Locate the cell with the specified text and output its [X, Y] center coordinate. 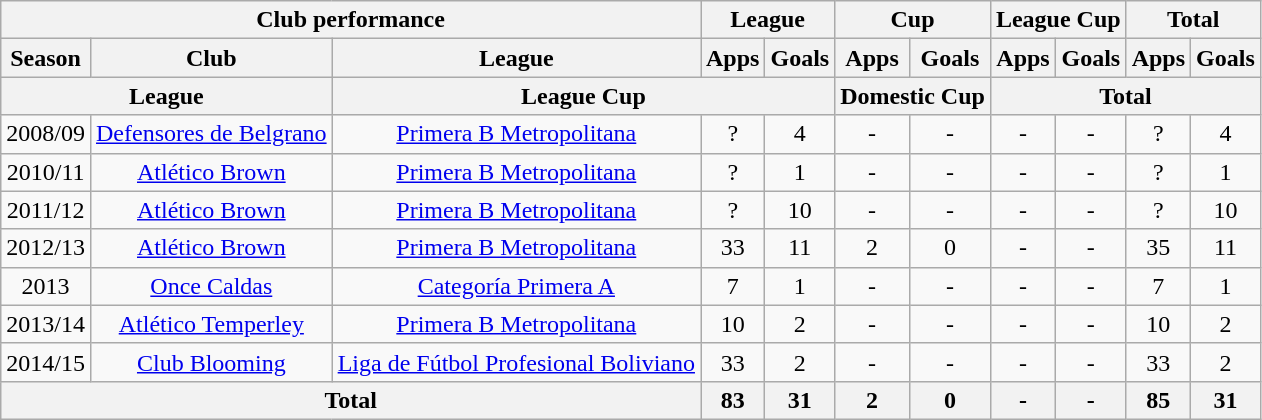
Season [46, 58]
35 [1158, 248]
Defensores de Belgrano [211, 134]
Liga de Fútbol Profesional Boliviano [516, 362]
85 [1158, 400]
Cup [913, 20]
2010/11 [46, 172]
Categoría Primera A [516, 286]
2013/14 [46, 324]
Atlético Temperley [211, 324]
Club performance [351, 20]
2012/13 [46, 248]
Once Caldas [211, 286]
2008/09 [46, 134]
2014/15 [46, 362]
2013 [46, 286]
Domestic Cup [913, 96]
Club Blooming [211, 362]
Club [211, 58]
2011/12 [46, 210]
83 [732, 400]
